Output the [X, Y] coordinate of the center of the cell containing the given text.  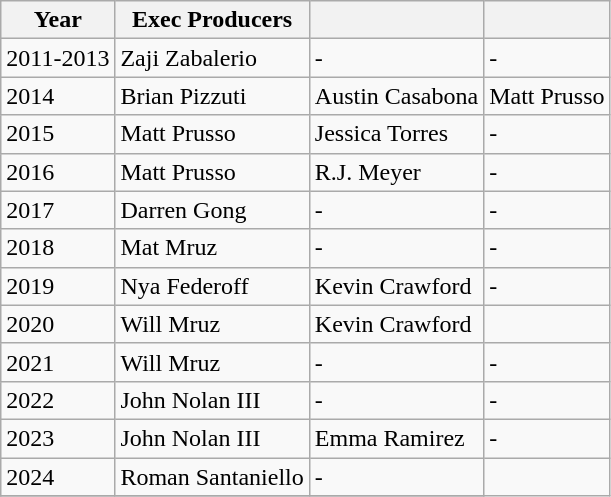
2019 [58, 286]
2023 [58, 438]
2020 [58, 324]
Austin Casabona [396, 96]
R.J. Meyer [396, 172]
2016 [58, 172]
2015 [58, 134]
Jessica Torres [396, 134]
2017 [58, 210]
2022 [58, 400]
Brian Pizzuti [212, 96]
2021 [58, 362]
Emma Ramirez [396, 438]
2014 [58, 96]
Zaji Zabalerio [212, 58]
Exec Producers [212, 20]
Nya Federoff [212, 286]
Mat Mruz [212, 248]
2018 [58, 248]
Darren Gong [212, 210]
2011-2013 [58, 58]
Year [58, 20]
2024 [58, 477]
Roman Santaniello [212, 477]
